Return the [X, Y] coordinate for the center point of the cell that contains the specified text.  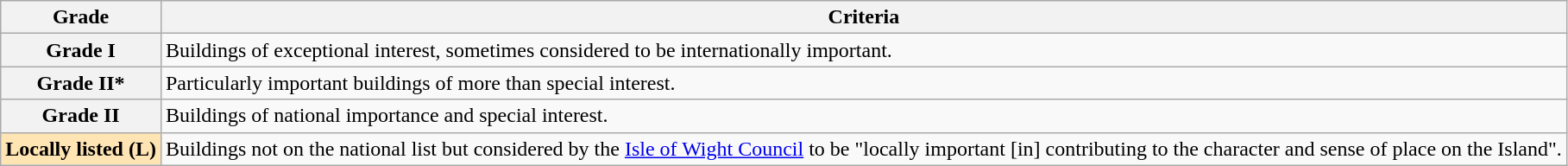
Grade II [81, 116]
Particularly important buildings of more than special interest. [863, 83]
Criteria [863, 17]
Locally listed (L) [81, 149]
Buildings of exceptional interest, sometimes considered to be internationally important. [863, 50]
Grade [81, 17]
Grade II* [81, 83]
Buildings of national importance and special interest. [863, 116]
Grade I [81, 50]
